Extract the (x, y) coordinate from the center of the cell holding the provided text.  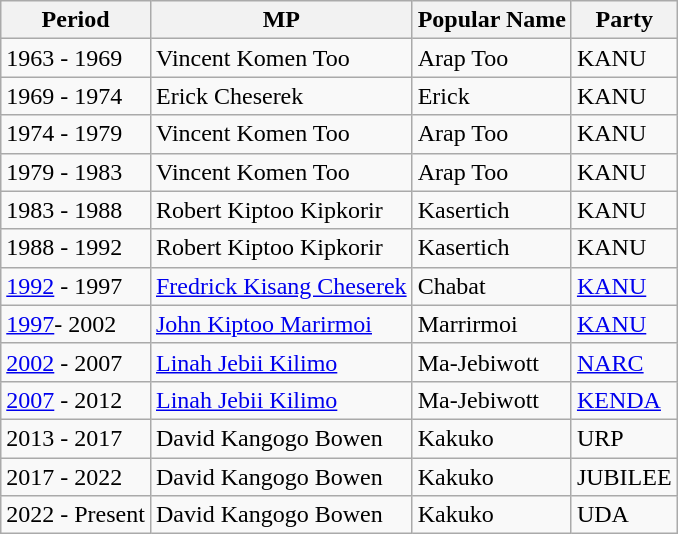
1992 - 1997 (76, 286)
Period (76, 20)
1974 - 1979 (76, 134)
1979 - 1983 (76, 172)
KENDA (624, 400)
Popular Name (492, 20)
Chabat (492, 286)
2022 - Present (76, 515)
MP (281, 20)
1983 - 1988 (76, 210)
Erick (492, 96)
JUBILEE (624, 477)
2017 - 2022 (76, 477)
NARC (624, 362)
1997- 2002 (76, 324)
1988 - 1992 (76, 248)
Erick Cheserek (281, 96)
Party (624, 20)
2013 - 2017 (76, 438)
Marrirmoi (492, 324)
UDA (624, 515)
2002 - 2007 (76, 362)
URP (624, 438)
1969 - 1974 (76, 96)
1963 - 1969 (76, 58)
John Kiptoo Marirmoi (281, 324)
2007 - 2012 (76, 400)
Fredrick Kisang Cheserek (281, 286)
